Extract the [x, y] coordinate from the center of the cell holding the provided text.  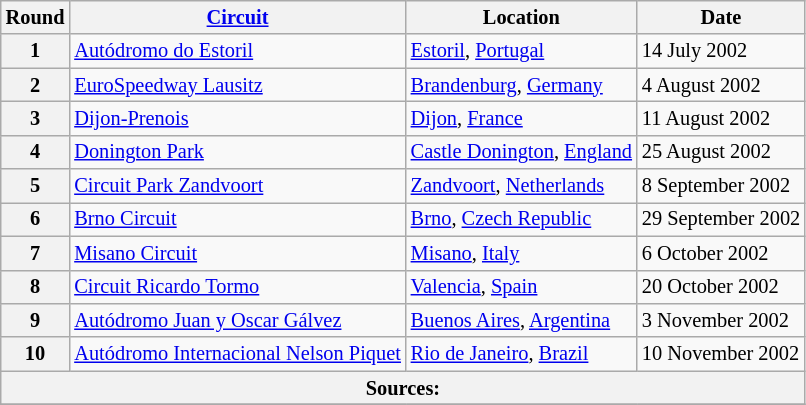
Location [522, 17]
4 August 2002 [721, 85]
Brandenburg, Germany [522, 85]
7 [36, 253]
29 September 2002 [721, 219]
10 November 2002 [721, 354]
5 [36, 186]
Dijon-Prenois [237, 118]
Donington Park [237, 152]
Brno Circuit [237, 219]
Circuit Ricardo Tormo [237, 287]
6 October 2002 [721, 253]
1 [36, 51]
2 [36, 85]
Sources: [403, 388]
Autódromo Internacional Nelson Piquet [237, 354]
20 October 2002 [721, 287]
Castle Donington, England [522, 152]
3 [36, 118]
Circuit Park Zandvoort [237, 186]
Autódromo Juan y Oscar Gálvez [237, 320]
Brno, Czech Republic [522, 219]
3 November 2002 [721, 320]
Round [36, 17]
Circuit [237, 17]
Rio de Janeiro, Brazil [522, 354]
Buenos Aires, Argentina [522, 320]
Zandvoort, Netherlands [522, 186]
14 July 2002 [721, 51]
EuroSpeedway Lausitz [237, 85]
Dijon, France [522, 118]
Misano, Italy [522, 253]
9 [36, 320]
Date [721, 17]
10 [36, 354]
Autódromo do Estoril [237, 51]
Estoril, Portugal [522, 51]
25 August 2002 [721, 152]
4 [36, 152]
6 [36, 219]
Misano Circuit [237, 253]
Valencia, Spain [522, 287]
8 September 2002 [721, 186]
8 [36, 287]
11 August 2002 [721, 118]
